Return the (X, Y) coordinate for the center point of the cell that contains the specified text.  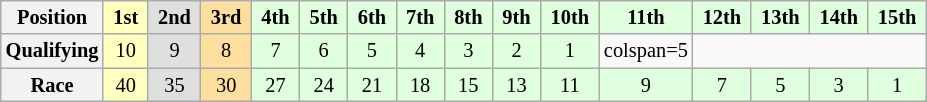
Race (52, 85)
24 (324, 85)
4 (420, 51)
27 (275, 85)
12th (722, 17)
8th (468, 17)
1st (126, 17)
Position (52, 17)
13th (780, 17)
colspan=5 (646, 51)
15th (897, 17)
30 (226, 85)
6 (324, 51)
35 (174, 85)
10th (570, 17)
2 (516, 51)
3rd (226, 17)
11 (570, 85)
40 (126, 85)
14th (839, 17)
6th (372, 17)
18 (420, 85)
13 (516, 85)
21 (372, 85)
11th (646, 17)
8 (226, 51)
4th (275, 17)
2nd (174, 17)
7th (420, 17)
15 (468, 85)
9th (516, 17)
10 (126, 51)
5th (324, 17)
Qualifying (52, 51)
